Identify which cell holds the provided text, then report its (x, y) central coordinate. 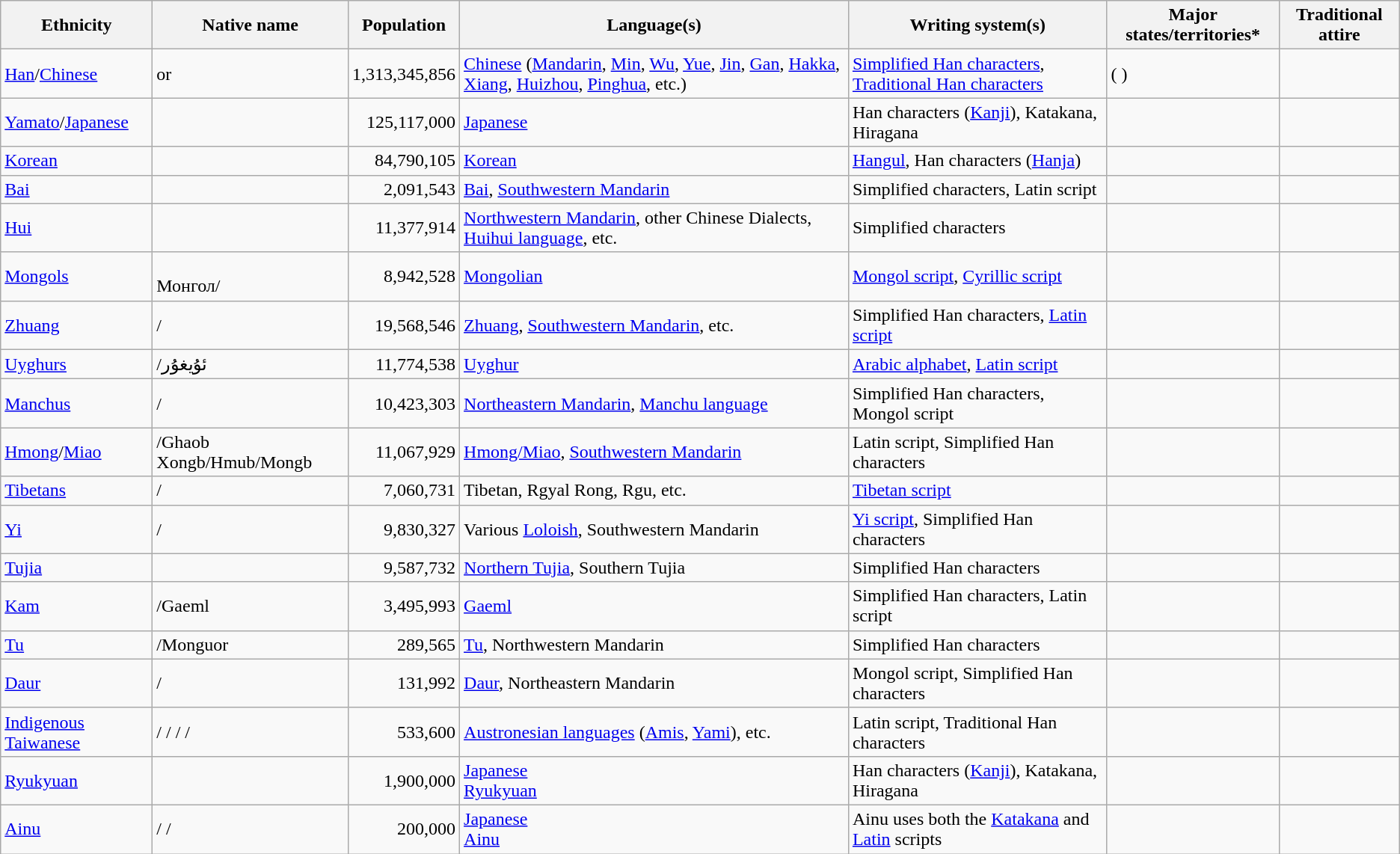
/ئۇيغۇر (251, 364)
Yi script, Simplified Han characters (977, 529)
Native name (251, 25)
125,117,000 (404, 123)
Manchus (76, 404)
10,423,303 (404, 404)
11,377,914 (404, 227)
131,992 (404, 683)
Tu (76, 645)
200,000 (404, 829)
JapaneseRyukyuan (654, 781)
9,587,732 (404, 568)
Japanese Ainu (654, 829)
Simplified characters (977, 227)
Northern Tujia, Southern Tujia (654, 568)
19,568,546 (404, 325)
11,774,538 (404, 364)
84,790,105 (404, 161)
533,600 (404, 731)
Population (404, 25)
Bai (76, 189)
Simplified Han characters, Traditional Han characters (977, 73)
Uyghurs (76, 364)
Kam (76, 606)
289,565 (404, 645)
Tibetans (76, 491)
Yi (76, 529)
Austronesian languages (Amis, Yami), etc. (654, 731)
/ / / / (251, 731)
Han/Chinese (76, 73)
( ) (1193, 73)
Yamato/Japanese (76, 123)
Indigenous Taiwanese (76, 731)
Ethnicity (76, 25)
Northwestern Mandarin, other Chinese Dialects, Huihui language, etc. (654, 227)
/ / (251, 829)
Simplified Han characters, Mongol script (977, 404)
Ryukyuan (76, 781)
Монгол/ (251, 277)
Bai, Southwestern Mandarin (654, 189)
Major states/territories* (1193, 25)
Northeastern Mandarin, Manchu language (654, 404)
Mongols (76, 277)
Chinese (Mandarin, Min, Wu, Yue, Jin, Gan, Hakka, Xiang, Huizhou, Pinghua, etc.) (654, 73)
Zhuang (76, 325)
Various Loloish, Southwestern Mandarin (654, 529)
Ainu uses both the Katakana and Latin scripts (977, 829)
Mongol script, Simplified Han characters (977, 683)
Writing system(s) (977, 25)
/Ghaob Xongb/Hmub/Mongb (251, 452)
9,830,327 (404, 529)
11,067,929 (404, 452)
Hangul, Han characters (Hanja) (977, 161)
Gaeml (654, 606)
Latin script, Traditional Han characters (977, 731)
8,942,528 (404, 277)
Daur (76, 683)
3,495,993 (404, 606)
Simplified characters, Latin script (977, 189)
/Gaeml (251, 606)
Hmong/Miao (76, 452)
Mongol script, Cyrillic script (977, 277)
Latin script, Simplified Han characters (977, 452)
2,091,543 (404, 189)
1,900,000 (404, 781)
Mongolian (654, 277)
Ainu (76, 829)
7,060,731 (404, 491)
Language(s) (654, 25)
Tujia (76, 568)
Hui (76, 227)
Tibetan, Rgyal Rong, Rgu, etc. (654, 491)
/Monguor (251, 645)
Hmong/Miao, Southwestern Mandarin (654, 452)
Tu, Northwestern Mandarin (654, 645)
Japanese (654, 123)
Traditional attire (1339, 25)
Zhuang, Southwestern Mandarin, etc. (654, 325)
1,313,345,856 (404, 73)
Uyghur (654, 364)
or (251, 73)
Arabic alphabet, Latin script (977, 364)
Daur, Northeastern Mandarin (654, 683)
Tibetan script (977, 491)
